Return the (X, Y) coordinate for the center point of the cell that contains the specified text.  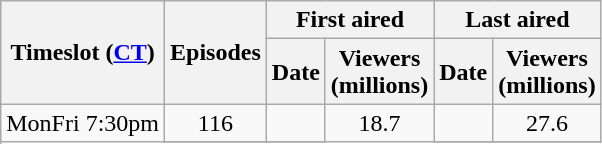
116 (216, 123)
27.6 (547, 123)
Episodes (216, 52)
First aired (350, 20)
MonFri 7:30pm (83, 123)
Last aired (518, 20)
18.7 (379, 123)
Timeslot (CT) (83, 52)
